For the text-containing cell, return its midpoint in [x, y] coordinate format. 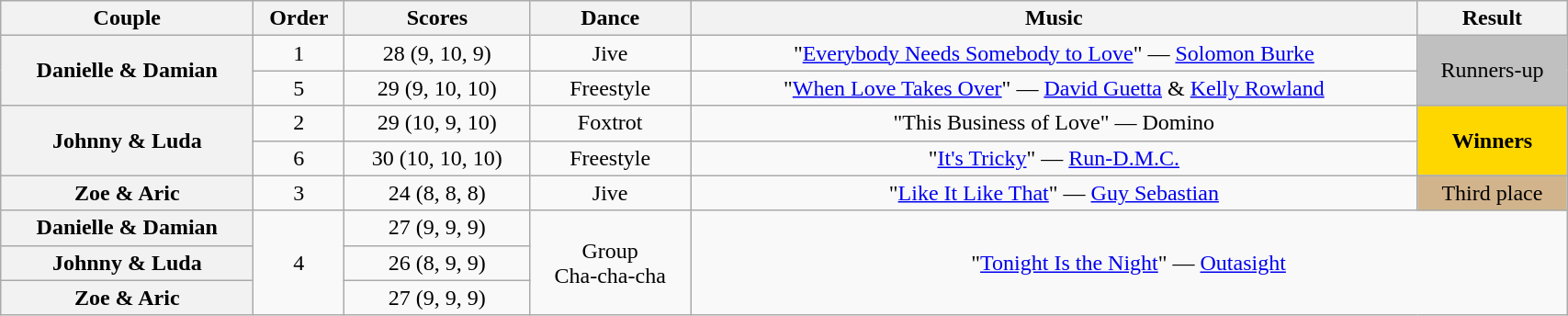
28 (9, 10, 9) [437, 53]
Music [1055, 18]
Result [1492, 18]
Order [299, 18]
29 (10, 9, 10) [437, 123]
"This Business of Love" — Domino [1055, 123]
1 [299, 53]
"Tonight Is the Night" — Outasight [1129, 263]
30 (10, 10, 10) [437, 158]
2 [299, 123]
29 (9, 10, 10) [437, 88]
Couple [127, 18]
Dance [610, 18]
Winners [1492, 141]
3 [299, 193]
Runners-up [1492, 71]
"Like It Like That" — Guy Sebastian [1055, 193]
6 [299, 158]
"It's Tricky" — Run-D.M.C. [1055, 158]
"When Love Takes Over" — David Guetta & Kelly Rowland [1055, 88]
5 [299, 88]
Third place [1492, 193]
Scores [437, 18]
24 (8, 8, 8) [437, 193]
26 (8, 9, 9) [437, 263]
Foxtrot [610, 123]
GroupCha-cha-cha [610, 263]
4 [299, 263]
"Everybody Needs Somebody to Love" — Solomon Burke [1055, 53]
